Detect which cell encompasses the target text, then output its (x, y) center coordinate. 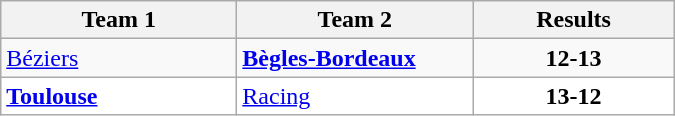
Toulouse (119, 96)
Team 1 (119, 20)
Racing (355, 96)
Béziers (119, 58)
Team 2 (355, 20)
13-12 (574, 96)
12-13 (574, 58)
Results (574, 20)
Bègles-Bordeaux (355, 58)
